For the text-containing cell, return its midpoint in [x, y] coordinate format. 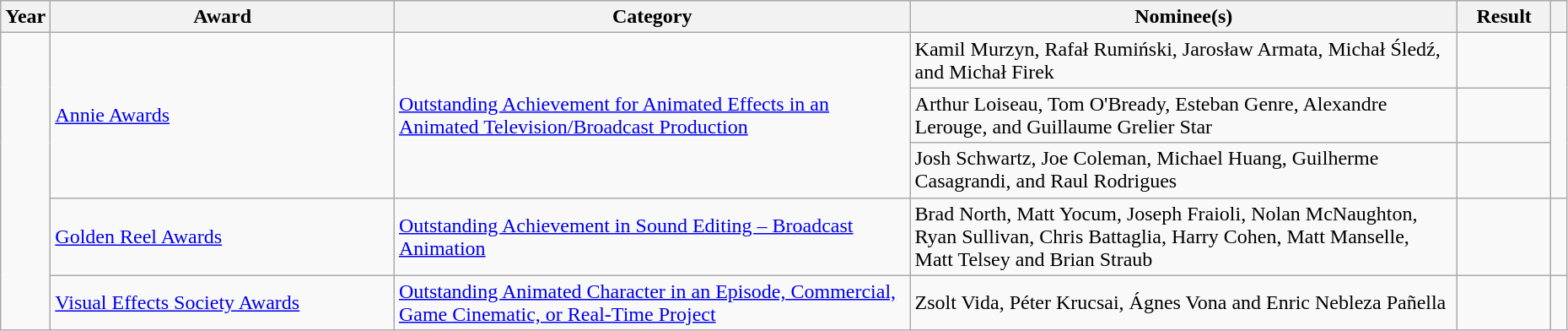
Result [1503, 17]
Category [652, 17]
Outstanding Achievement in Sound Editing – Broadcast Animation [652, 236]
Brad North, Matt Yocum, Joseph Fraioli, Nolan McNaughton, Ryan Sullivan, Chris Battaglia, Harry Cohen, Matt Manselle, Matt Telsey and Brian Straub [1183, 236]
Award [223, 17]
Arthur Loiseau, Tom O'Bready, Esteban Genre, Alexandre Lerouge, and Guillaume Grelier Star [1183, 115]
Outstanding Animated Character in an Episode, Commercial, Game Cinematic, or Real-Time Project [652, 302]
Kamil Murzyn, Rafał Rumiński, Jarosław Armata, Michał Śledź, and Michał Firek [1183, 61]
Nominee(s) [1183, 17]
Outstanding Achievement for Animated Effects in an Animated Television/Broadcast Production [652, 115]
Annie Awards [223, 115]
Josh Schwartz, Joe Coleman, Michael Huang, Guilherme Casagrandi, and Raul Rodrigues [1183, 171]
Zsolt Vida, Péter Krucsai, Ágnes Vona and Enric Nebleza Pañella [1183, 302]
Visual Effects Society Awards [223, 302]
Year [25, 17]
Golden Reel Awards [223, 236]
